Scan for the cell matching the given text and deliver its [X, Y] coordinate at center. 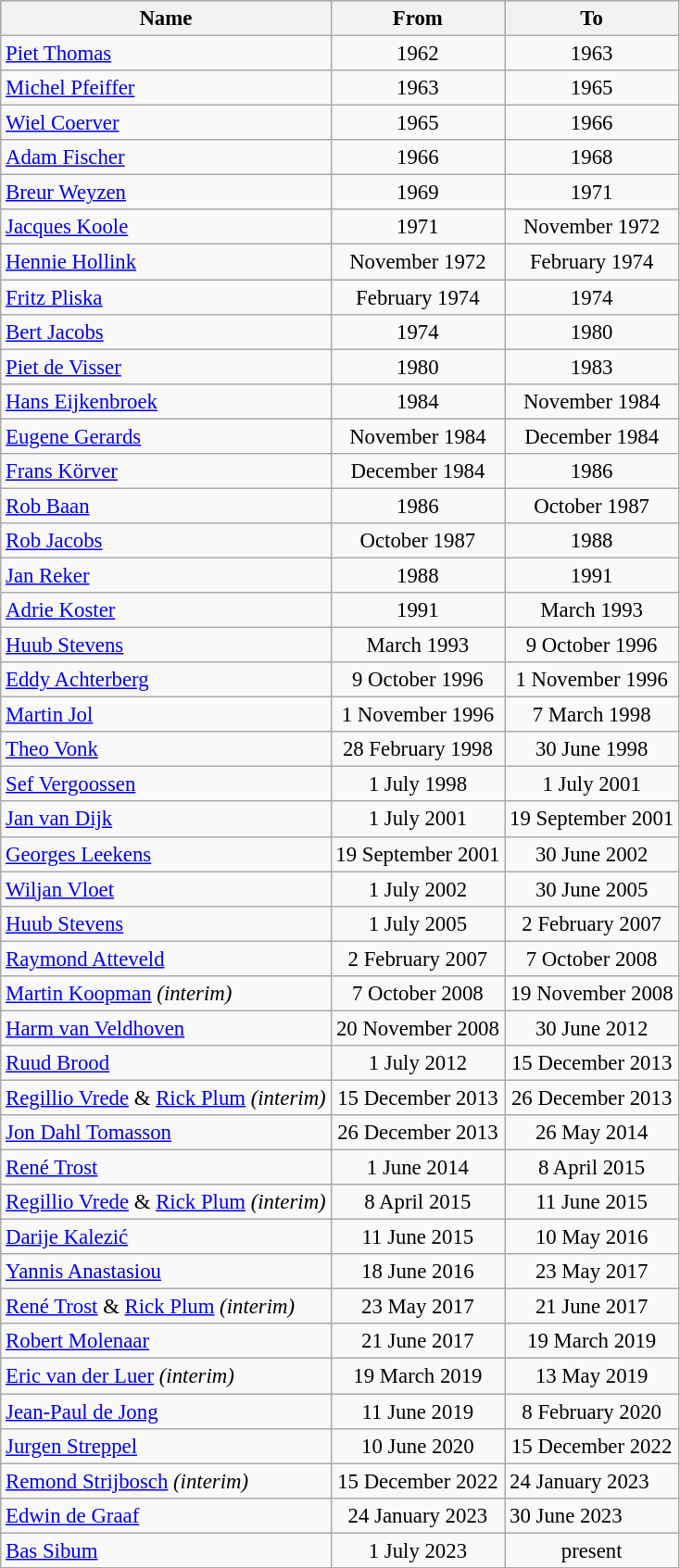
Hans Eijkenbroek [166, 401]
26 May 2014 [592, 1133]
1 July 2002 [418, 889]
René Trost & Rick Plum (interim) [166, 1307]
Theo Vonk [166, 749]
11 June 2019 [418, 1411]
30 June 2005 [592, 889]
Hennie Hollink [166, 262]
30 June 2002 [592, 854]
30 June 2023 [592, 1515]
Jon Dahl Tomasson [166, 1133]
10 May 2016 [592, 1237]
30 June 1998 [592, 749]
7 March 1998 [592, 715]
Darije Kalezić [166, 1237]
Rob Baan [166, 506]
Martin Jol [166, 715]
From [418, 19]
8 February 2020 [592, 1411]
10 June 2020 [418, 1446]
Eric van der Luer (interim) [166, 1376]
Frans Körver [166, 471]
Edwin de Graaf [166, 1515]
1 July 2012 [418, 1063]
Wiel Coerver [166, 123]
Fritz Pliska [166, 297]
René Trost [166, 1168]
Yannis Anastasiou [166, 1272]
1 July 1998 [418, 784]
1 July 2005 [418, 923]
Harm van Veldhoven [166, 1028]
Piet de Visser [166, 367]
Name [166, 19]
Jacques Koole [166, 227]
Sef Vergoossen [166, 784]
20 November 2008 [418, 1028]
Breur Weyzen [166, 193]
1968 [592, 157]
1969 [418, 193]
Raymond Atteveld [166, 959]
Jurgen Streppel [166, 1446]
Piet Thomas [166, 54]
Wiljan Vloet [166, 889]
Jean-Paul de Jong [166, 1411]
Martin Koopman (interim) [166, 994]
To [592, 19]
Bas Sibum [166, 1550]
Georges Leekens [166, 854]
1983 [592, 367]
Eugene Gerards [166, 436]
present [592, 1550]
Rob Jacobs [166, 541]
1 June 2014 [418, 1168]
Ruud Brood [166, 1063]
Adrie Koster [166, 610]
Remond Strijbosch (interim) [166, 1481]
Michel Pfeiffer [166, 88]
Adam Fischer [166, 157]
Robert Molenaar [166, 1342]
1984 [418, 401]
1 July 2023 [418, 1550]
Eddy Achterberg [166, 680]
Jan Reker [166, 575]
Bert Jacobs [166, 332]
Jan van Dijk [166, 820]
18 June 2016 [418, 1272]
1962 [418, 54]
19 November 2008 [592, 994]
13 May 2019 [592, 1376]
28 February 1998 [418, 749]
30 June 2012 [592, 1028]
